Return (X, Y) of the center of cell containing provided text 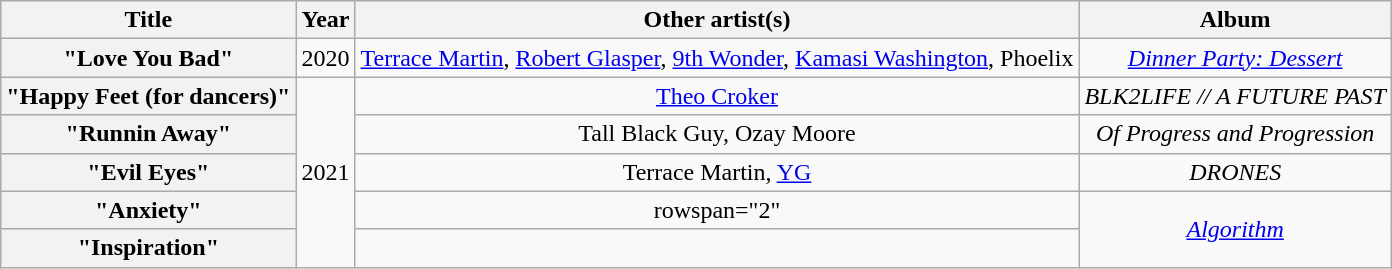
2021 (326, 172)
BLK2LIFE // A FUTURE PAST (1235, 96)
Tall Black Guy, Ozay Moore (717, 134)
Album (1235, 20)
"Happy Feet (for dancers)" (148, 96)
2020 (326, 58)
Theo Croker (717, 96)
Terrace Martin, Robert Glasper, 9th Wonder, Kamasi Washington, Phoelix (717, 58)
Other artist(s) (717, 20)
Algorithm (1235, 229)
"Love You Bad" (148, 58)
DRONES (1235, 172)
"Runnin Away" (148, 134)
Dinner Party: Dessert (1235, 58)
rowspan="2" (717, 210)
"Anxiety" (148, 210)
Terrace Martin, YG (717, 172)
"Evil Eyes" (148, 172)
Year (326, 20)
Title (148, 20)
Of Progress and Progression (1235, 134)
"Inspiration" (148, 248)
